Return [X, Y] of the center of cell containing provided text 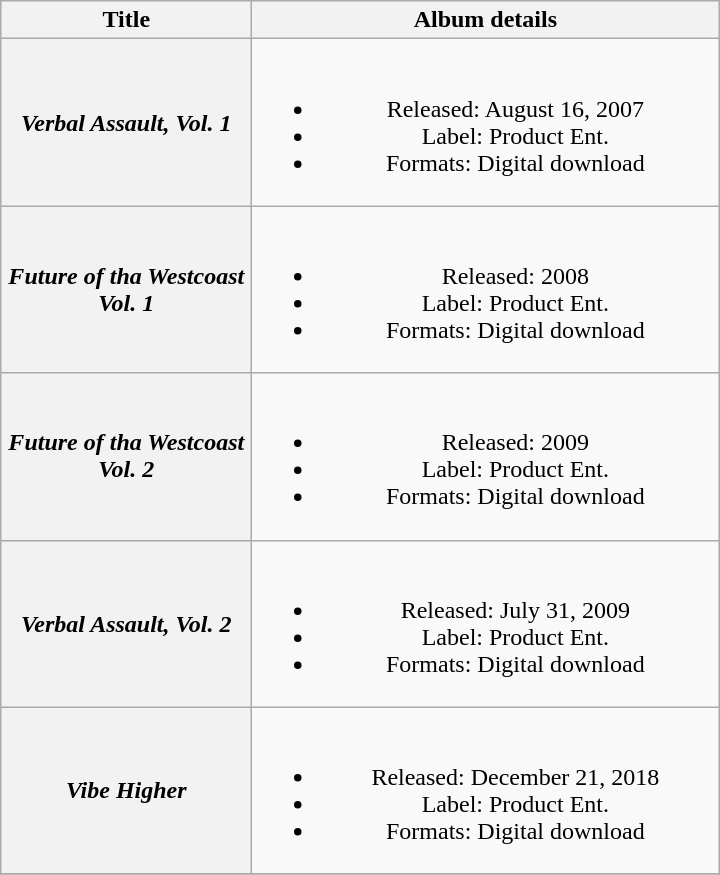
Future of tha Westcoast Vol. 1 [126, 290]
Released: August 16, 2007Label: Product Ent.Formats: Digital download [486, 122]
Verbal Assault, Vol. 1 [126, 122]
Future of tha Westcoast Vol. 2 [126, 456]
Verbal Assault, Vol. 2 [126, 624]
Vibe Higher [126, 790]
Album details [486, 20]
Released: December 21, 2018Label: Product Ent.Formats: Digital download [486, 790]
Released: 2009Label: Product Ent.Formats: Digital download [486, 456]
Released: July 31, 2009Label: Product Ent.Formats: Digital download [486, 624]
Title [126, 20]
Released: 2008Label: Product Ent.Formats: Digital download [486, 290]
